Output the [x, y] coordinate of the center of the cell containing the given text.  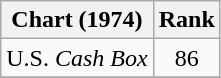
Chart (1974) [77, 20]
U.S. Cash Box [77, 58]
Rank [186, 20]
86 [186, 58]
